Locate the cell with the specified text and output its [X, Y] center coordinate. 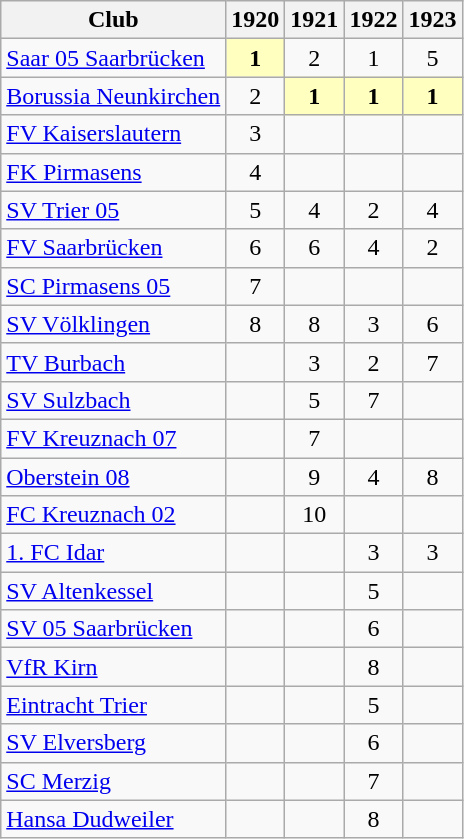
TV Burbach [114, 362]
SV 05 Saarbrücken [114, 629]
FV Saarbrücken [114, 248]
SC Pirmasens 05 [114, 286]
SV Elversberg [114, 743]
Borussia Neunkirchen [114, 96]
FC Kreuznach 02 [114, 515]
FK Pirmasens [114, 172]
1923 [432, 20]
Oberstein 08 [114, 477]
Hansa Dudweiler [114, 819]
FV Kaiserslautern [114, 134]
SC Merzig [114, 781]
Saar 05 Saarbrücken [114, 58]
VfR Kirn [114, 667]
1922 [374, 20]
10 [314, 515]
1920 [256, 20]
1. FC Idar [114, 553]
Club [114, 20]
SV Völklingen [114, 324]
1921 [314, 20]
FV Kreuznach 07 [114, 438]
SV Trier 05 [114, 210]
SV Altenkessel [114, 591]
Eintracht Trier [114, 705]
SV Sulzbach [114, 400]
9 [314, 477]
